Return the [X, Y] coordinate for the center point of the cell that contains the specified text.  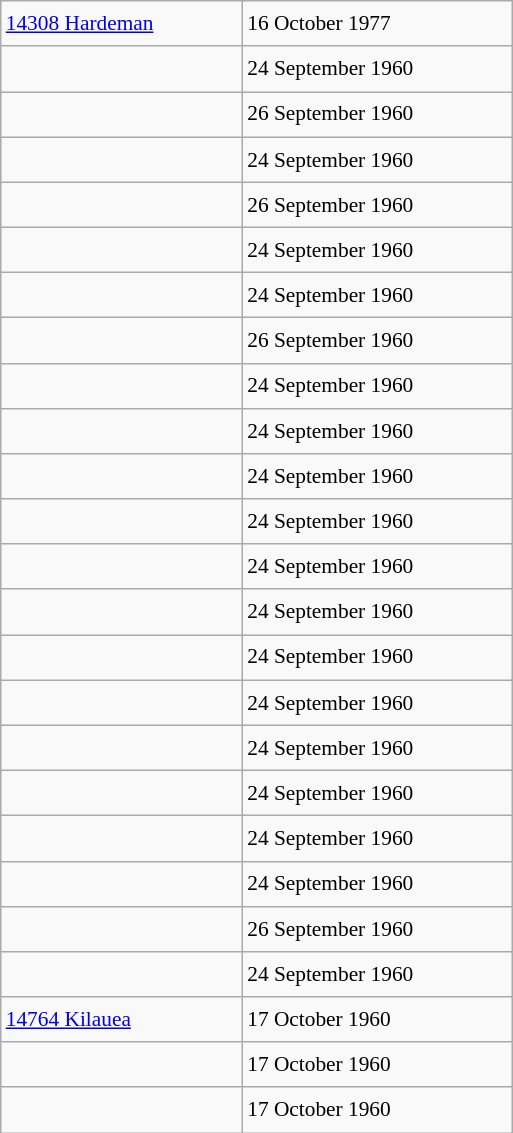
16 October 1977 [377, 24]
14764 Kilauea [122, 1020]
14308 Hardeman [122, 24]
